Return (x, y) of the center of cell containing provided text 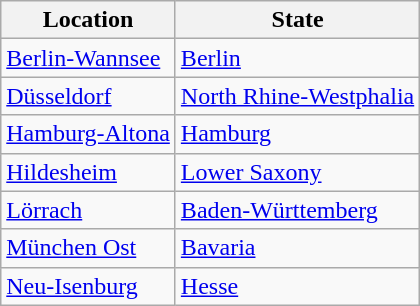
Baden-Württemberg (297, 210)
Lower Saxony (297, 172)
North Rhine-Westphalia (297, 96)
Düsseldorf (88, 96)
Lörrach (88, 210)
Hamburg-Altona (88, 134)
Hildesheim (88, 172)
Neu-Isenburg (88, 286)
München Ost (88, 248)
Berlin-Wannsee (88, 58)
Location (88, 20)
Bavaria (297, 248)
Hamburg (297, 134)
Hesse (297, 286)
Berlin (297, 58)
State (297, 20)
